Find where the given text appears and provide that cell's center as (x, y) coordinate. 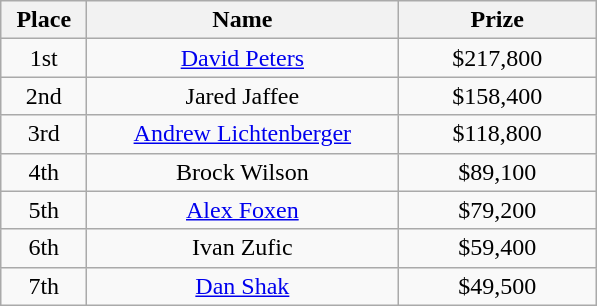
$89,100 (498, 172)
$49,500 (498, 286)
Alex Foxen (242, 210)
$79,200 (498, 210)
Brock Wilson (242, 172)
7th (44, 286)
Dan Shak (242, 286)
Andrew Lichtenberger (242, 134)
Prize (498, 20)
Jared Jaffee (242, 96)
Name (242, 20)
1st (44, 58)
David Peters (242, 58)
$158,400 (498, 96)
$118,800 (498, 134)
Ivan Zufic (242, 248)
3rd (44, 134)
5th (44, 210)
6th (44, 248)
$59,400 (498, 248)
Place (44, 20)
2nd (44, 96)
$217,800 (498, 58)
4th (44, 172)
